Determine the (x, y) coordinate at the center of the cell enclosing the given text.  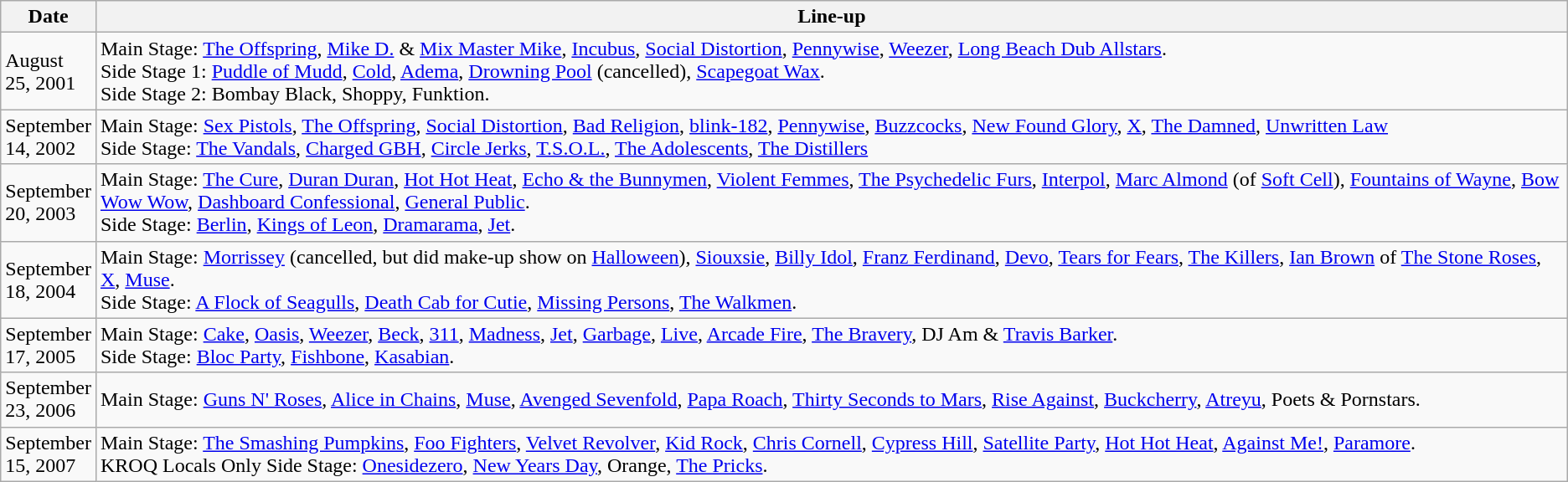
August 25, 2001 (49, 71)
Line-up (831, 17)
Date (49, 17)
September 17, 2005 (49, 345)
September 18, 2004 (49, 279)
September 20, 2003 (49, 203)
September 23, 2006 (49, 400)
September 14, 2002 (49, 137)
September 15, 2007 (49, 454)
